Find where the given text appears and provide that cell's center as (x, y) coordinate. 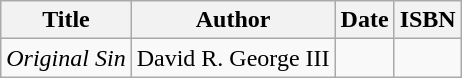
David R. George III (233, 58)
Title (66, 20)
Date (364, 20)
Author (233, 20)
Original Sin (66, 58)
ISBN (428, 20)
